For the text-containing cell, return its midpoint in (X, Y) coordinate format. 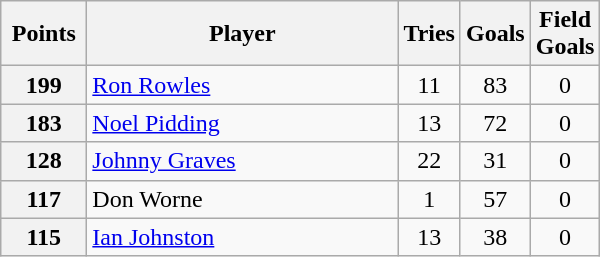
Noel Pidding (242, 123)
Ron Rowles (242, 85)
Johnny Graves (242, 161)
22 (430, 161)
57 (495, 199)
1 (430, 199)
38 (495, 237)
72 (495, 123)
183 (44, 123)
Don Worne (242, 199)
Ian Johnston (242, 237)
Player (242, 34)
128 (44, 161)
Goals (495, 34)
Points (44, 34)
Tries (430, 34)
199 (44, 85)
115 (44, 237)
Field Goals (565, 34)
117 (44, 199)
31 (495, 161)
83 (495, 85)
11 (430, 85)
